Output the (x, y) coordinate of the center of the cell containing the given text.  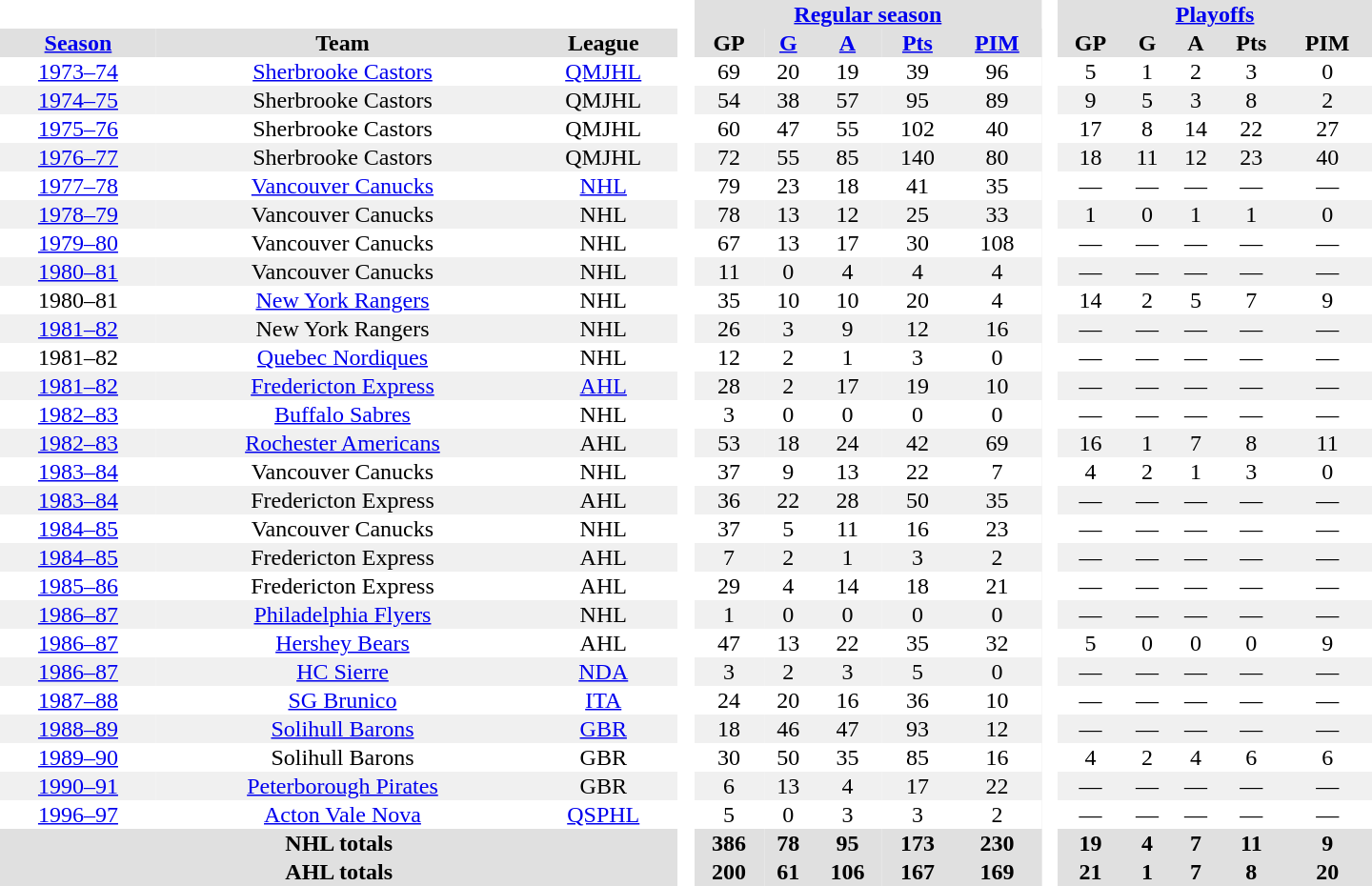
167 (917, 872)
32 (998, 643)
38 (789, 100)
1987–88 (78, 700)
93 (917, 729)
1976–77 (78, 157)
League (603, 43)
67 (728, 243)
QSPHL (603, 815)
80 (998, 157)
169 (998, 872)
33 (998, 214)
1996–97 (78, 815)
53 (728, 443)
42 (917, 443)
60 (728, 129)
46 (789, 729)
173 (917, 843)
Team (343, 43)
25 (917, 214)
SG Brunico (343, 700)
Regular season (867, 14)
NDA (603, 672)
1974–75 (78, 100)
89 (998, 100)
106 (848, 872)
AHL totals (339, 872)
NHL totals (339, 843)
54 (728, 100)
1978–79 (78, 214)
Rochester Americans (343, 443)
26 (728, 329)
1985–86 (78, 586)
200 (728, 872)
61 (789, 872)
Peterborough Pirates (343, 786)
108 (998, 243)
Hershey Bears (343, 643)
1973–74 (78, 71)
39 (917, 71)
1989–90 (78, 757)
HC Sierre (343, 672)
57 (848, 100)
1975–76 (78, 129)
27 (1327, 129)
102 (917, 129)
ITA (603, 700)
1977–78 (78, 186)
Buffalo Sabres (343, 414)
96 (998, 71)
Acton Vale Nova (343, 815)
Playoffs (1215, 14)
1990–91 (78, 786)
Season (78, 43)
29 (728, 586)
230 (998, 843)
Philadelphia Flyers (343, 614)
1988–89 (78, 729)
Quebec Nordiques (343, 357)
41 (917, 186)
79 (728, 186)
72 (728, 157)
386 (728, 843)
1979–80 (78, 243)
140 (917, 157)
